Capture the cell that displays the provided text and extract its [X, Y] central coordinate. 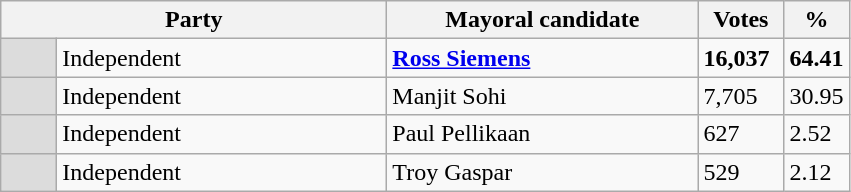
627 [741, 134]
Mayoral candidate [542, 20]
Votes [741, 20]
Ross Siemens [542, 58]
Paul Pellikaan [542, 134]
Party [194, 20]
64.41 [816, 58]
7,705 [741, 96]
Manjit Sohi [542, 96]
30.95 [816, 96]
Troy Gaspar [542, 172]
2.52 [816, 134]
% [816, 20]
2.12 [816, 172]
16,037 [741, 58]
529 [741, 172]
